Pinpoint the cell where the given text exists, returning its [x, y] midpoint coordinate. 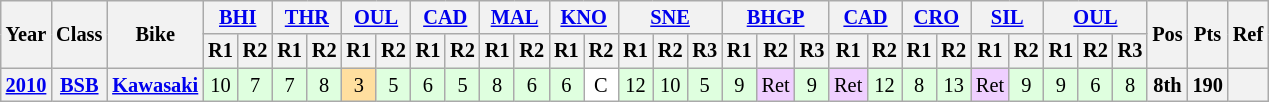
C [602, 85]
KNO [584, 17]
190 [1208, 85]
8th [1167, 85]
BHGP [776, 17]
MAL [514, 17]
Kawasaki [155, 85]
Class [79, 34]
Pts [1208, 34]
THR [306, 17]
BHI [238, 17]
Ref [1248, 34]
Bike [155, 34]
Pos [1167, 34]
CRO [936, 17]
BSB [79, 85]
SIL [1008, 17]
Year [26, 34]
13 [954, 85]
SNE [670, 17]
3 [358, 85]
2010 [26, 85]
